From the cell containing the given text, extract its center point as (x, y) coordinate. 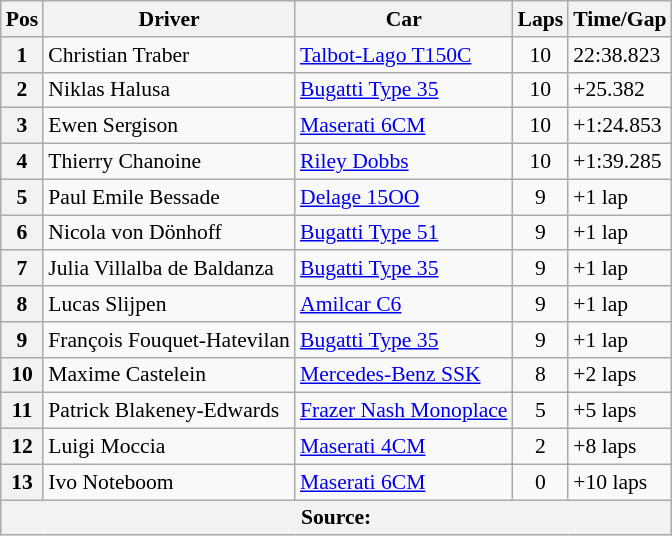
Nicola von Dönhoff (169, 233)
+1:39.285 (620, 162)
Talbot-Lago T150C (404, 55)
Mercedes-Benz SSK (404, 375)
Pos (22, 19)
Thierry Chanoine (169, 162)
Luigi Moccia (169, 447)
6 (22, 233)
Lucas Slijpen (169, 304)
12 (22, 447)
+2 laps (620, 375)
Maserati 4CM (404, 447)
Time/Gap (620, 19)
Niklas Halusa (169, 90)
Ewen Sergison (169, 126)
Driver (169, 19)
Laps (541, 19)
+8 laps (620, 447)
Julia Villalba de Baldanza (169, 269)
+10 laps (620, 482)
Riley Dobbs (404, 162)
0 (541, 482)
+5 laps (620, 411)
3 (22, 126)
Christian Traber (169, 55)
Maxime Castelein (169, 375)
François Fouquet-Hatevilan (169, 340)
11 (22, 411)
Paul Emile Bessade (169, 197)
Frazer Nash Monoplace (404, 411)
Car (404, 19)
22:38.823 (620, 55)
4 (22, 162)
Bugatti Type 51 (404, 233)
Source: (336, 518)
7 (22, 269)
Amilcar C6 (404, 304)
+1:24.853 (620, 126)
Ivo Noteboom (169, 482)
1 (22, 55)
13 (22, 482)
Delage 15OO (404, 197)
+25.382 (620, 90)
Patrick Blakeney-Edwards (169, 411)
